From the cell containing the given text, extract its center point as [X, Y] coordinate. 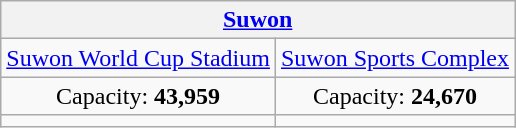
Suwon [258, 20]
Suwon World Cup Stadium [138, 58]
Capacity: 24,670 [394, 96]
Suwon Sports Complex [394, 58]
Capacity: 43,959 [138, 96]
